From the cell containing the given text, extract its center point as [x, y] coordinate. 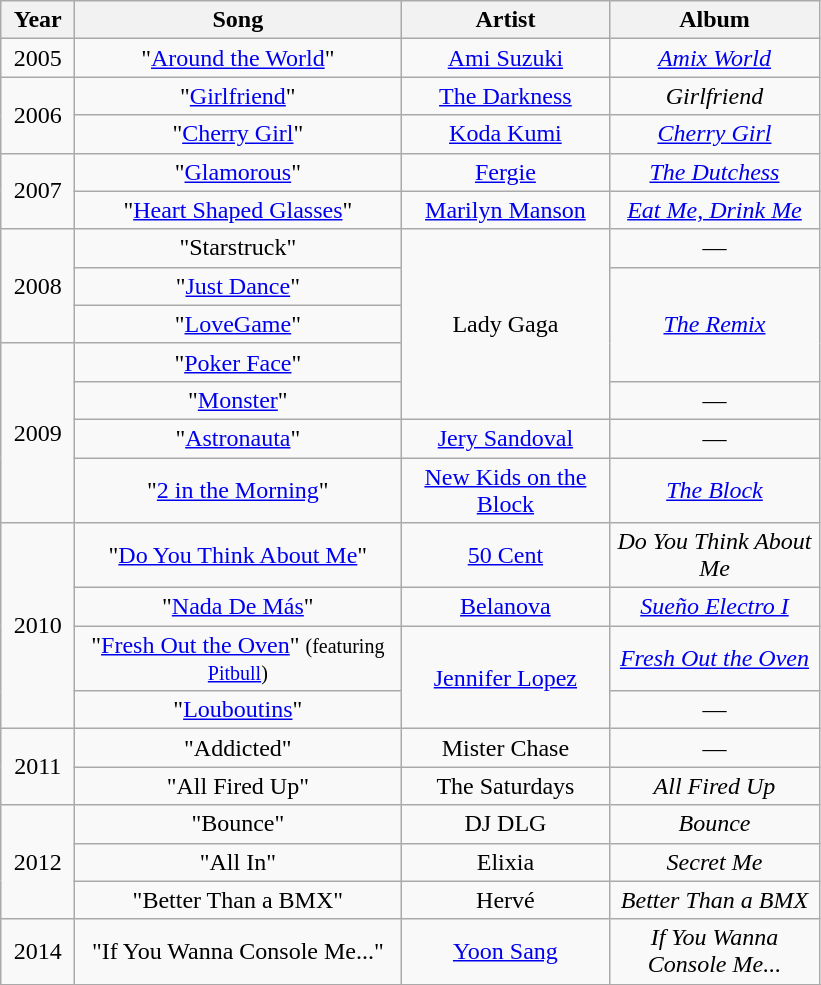
DJ DLG [506, 824]
All Fired Up [714, 786]
50 Cent [506, 556]
The Saturdays [506, 786]
"Monster" [238, 400]
Marilyn Manson [506, 210]
"Heart Shaped Glasses" [238, 210]
The Dutchess [714, 172]
Album [714, 20]
If You Wanna Console Me... [714, 952]
Artist [506, 20]
2012 [38, 862]
Hervé [506, 900]
"Around the World" [238, 58]
The Remix [714, 324]
Sueño Electro I [714, 607]
Fresh Out the Oven [714, 658]
2014 [38, 952]
Bounce [714, 824]
Better Than a BMX [714, 900]
Fergie [506, 172]
2008 [38, 286]
"Glamorous" [238, 172]
"Nada De Más" [238, 607]
"Cherry Girl" [238, 134]
"Fresh Out the Oven" (featuring Pitbull) [238, 658]
"Louboutins" [238, 710]
"Addicted" [238, 748]
The Block [714, 490]
Mister Chase [506, 748]
2011 [38, 767]
Yoon Sang [506, 952]
Cherry Girl [714, 134]
Belanova [506, 607]
"Astronauta" [238, 438]
The Darkness [506, 96]
Amix World [714, 58]
"Just Dance" [238, 286]
Song [238, 20]
Jery Sandoval [506, 438]
Elixia [506, 862]
"Bounce" [238, 824]
"LoveGame" [238, 324]
Girlfriend [714, 96]
Ami Suzuki [506, 58]
2007 [38, 191]
2005 [38, 58]
"All In" [238, 862]
"Starstruck" [238, 248]
2006 [38, 115]
"Do You Think About Me" [238, 556]
Eat Me, Drink Me [714, 210]
"Poker Face" [238, 362]
"Girlfriend" [238, 96]
2010 [38, 626]
"2 in the Morning" [238, 490]
Secret Me [714, 862]
Koda Kumi [506, 134]
"All Fired Up" [238, 786]
2009 [38, 432]
Lady Gaga [506, 324]
"If You Wanna Console Me..." [238, 952]
Year [38, 20]
New Kids on the Block [506, 490]
"Better Than a BMX" [238, 900]
Jennifer Lopez [506, 678]
Do You Think About Me [714, 556]
